From the cell containing the given text, extract its center point as (x, y) coordinate. 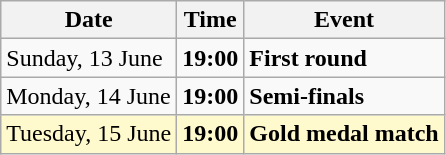
Tuesday, 15 June (89, 134)
Semi-finals (344, 96)
Monday, 14 June (89, 96)
Event (344, 20)
Date (89, 20)
Gold medal match (344, 134)
First round (344, 58)
Time (210, 20)
Sunday, 13 June (89, 58)
